Detect which cell encompasses the target text, then output its [x, y] center coordinate. 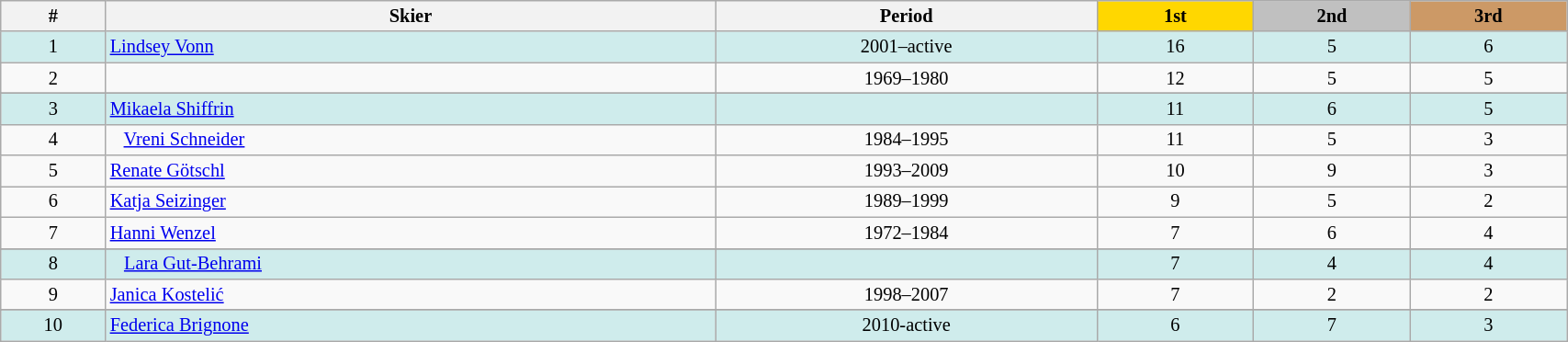
Vreni Schneider [411, 140]
16 [1175, 47]
Mikaela Shiffrin [411, 108]
2nd [1332, 16]
2001–active [906, 47]
2010-active [906, 325]
Skier [411, 16]
Period [906, 16]
Lindsey Vonn [411, 47]
Lara Gut-Behrami [411, 264]
1969–1980 [906, 78]
1998–2007 [906, 294]
1993–2009 [906, 171]
Renate Götschl [411, 171]
Federica Brignone [411, 325]
# [53, 16]
1972–1984 [906, 233]
8 [53, 264]
Janica Kostelić [411, 294]
3rd [1488, 16]
1st [1175, 16]
12 [1175, 78]
1 [53, 47]
Hanni Wenzel [411, 233]
1989–1999 [906, 201]
1984–1995 [906, 140]
Katja Seizinger [411, 201]
